From the cell containing the given text, extract its center point as (X, Y) coordinate. 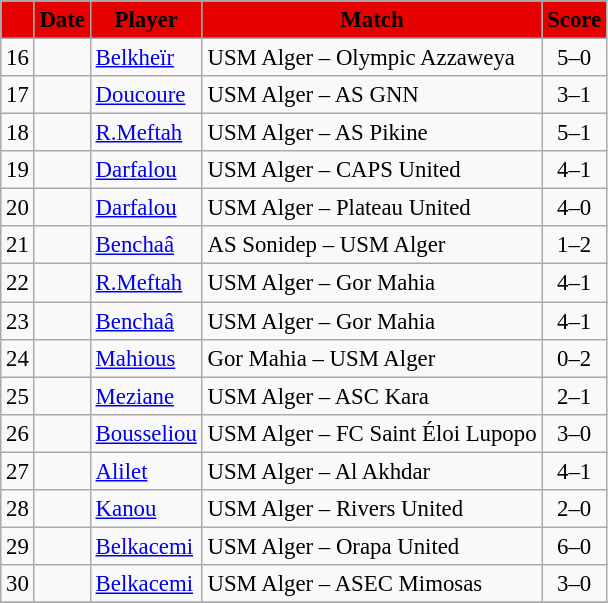
3–1 (574, 95)
19 (18, 170)
Alilet (146, 471)
USM Alger – FC Saint Éloi Lupopo (372, 433)
Match (372, 20)
Kanou (146, 509)
USM Alger – AS GNN (372, 95)
22 (18, 283)
6–0 (574, 546)
USM Alger – AS Pikine (372, 133)
30 (18, 584)
Gor Mahia – USM Alger (372, 358)
Bousseliou (146, 433)
USM Alger – Plateau United (372, 208)
26 (18, 433)
25 (18, 396)
28 (18, 509)
USM Alger – Al Akhdar (372, 471)
Belkheïr (146, 58)
5–0 (574, 58)
24 (18, 358)
21 (18, 245)
23 (18, 321)
USM Alger – ASC Kara (372, 396)
Score (574, 20)
USM Alger – CAPS United (372, 170)
0–2 (574, 358)
AS Sonidep – USM Alger (372, 245)
USM Alger – ASEC Mimosas (372, 584)
17 (18, 95)
USM Alger – Rivers United (372, 509)
5–1 (574, 133)
18 (18, 133)
1–2 (574, 245)
2–0 (574, 509)
USM Alger – Orapa United (372, 546)
20 (18, 208)
USM Alger – Olympic Azzaweya (372, 58)
27 (18, 471)
29 (18, 546)
16 (18, 58)
Player (146, 20)
Meziane (146, 396)
2–1 (574, 396)
4–0 (574, 208)
Doucoure (146, 95)
Mahious (146, 358)
Date (62, 20)
